From the cell containing the given text, extract its center point as [X, Y] coordinate. 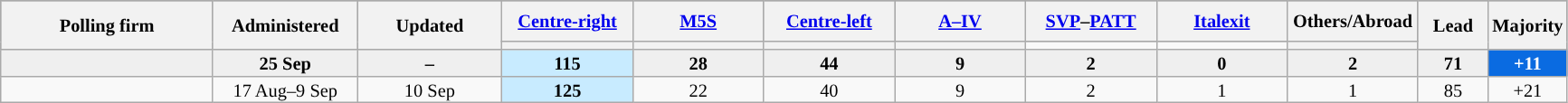
+21 [1527, 89]
Lead [1453, 25]
22 [698, 89]
44 [829, 63]
Centre-left [829, 20]
71 [1453, 63]
Administered [285, 25]
115 [568, 63]
+11 [1527, 63]
28 [698, 63]
A–IV [961, 20]
SVP–PATT [1091, 20]
17 Aug–9 Sep [285, 89]
– [430, 63]
25 Sep [285, 63]
Updated [430, 25]
10 Sep [430, 89]
Polling firm [107, 25]
85 [1453, 89]
Italexit [1221, 20]
Majority [1527, 25]
Centre-right [568, 20]
0 [1221, 63]
M5S [698, 20]
40 [829, 89]
Others/Abroad [1354, 20]
125 [568, 89]
